Provide the (x, y) coordinate of the cell's center where the given text is located.  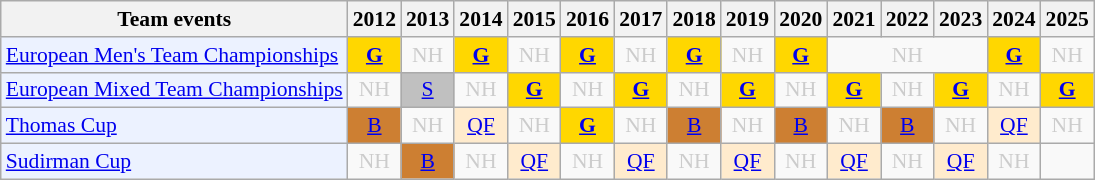
2014 (480, 19)
2015 (534, 19)
2021 (854, 19)
2024 (1014, 19)
Sudirman Cup (174, 162)
2017 (640, 19)
2019 (748, 19)
2025 (1068, 19)
2022 (908, 19)
2018 (694, 19)
2023 (960, 19)
S (428, 90)
2013 (428, 19)
Team events (174, 19)
2012 (374, 19)
European Mixed Team Championships (174, 90)
Thomas Cup (174, 126)
European Men's Team Championships (174, 55)
2016 (588, 19)
2020 (800, 19)
